Scan for the cell matching the given text and deliver its (X, Y) coordinate at center. 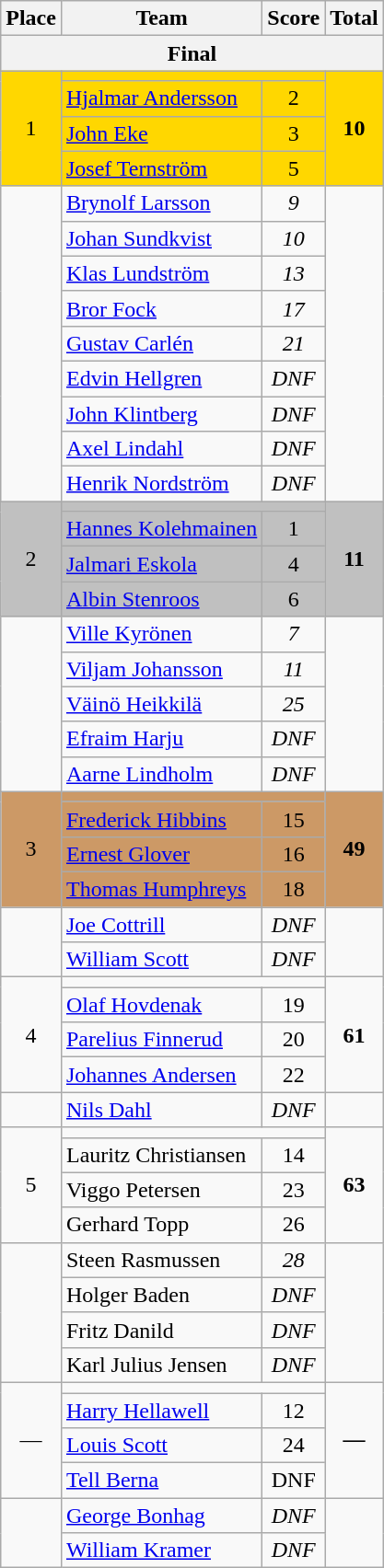
24 (294, 1446)
Holger Baden (161, 1295)
18 (294, 889)
Thomas Humphreys (161, 889)
Brynolf Larsson (161, 203)
Axel Lindahl (161, 449)
12 (294, 1411)
John Eke (161, 133)
Fritz Danild (161, 1330)
Frederick Hibbins (161, 819)
9 (294, 203)
Place (31, 18)
Väinö Heikkilä (161, 704)
Johan Sundkvist (161, 238)
Tell Berna (161, 1481)
26 (294, 1225)
John Klintberg (161, 413)
Aarne Lindholm (161, 774)
William Scott (161, 960)
Klas Lundström (161, 273)
7 (294, 634)
Hjalmar Andersson (161, 98)
49 (355, 848)
George Bonhag (161, 1516)
Nils Dahl (161, 1110)
Johannes Andersen (161, 1075)
28 (294, 1260)
Ernest Glover (161, 854)
Ville Kyrönen (161, 634)
19 (294, 1005)
Jalmari Eskola (161, 564)
Total (355, 18)
Viggo Petersen (161, 1190)
Olaf Hovdenak (161, 1005)
20 (294, 1040)
Steen Rasmussen (161, 1260)
16 (294, 854)
15 (294, 819)
61 (355, 1034)
Henrik Nordström (161, 484)
Lauritz Christiansen (161, 1155)
William Kramer (161, 1551)
Efraim Harju (161, 739)
21 (294, 343)
Gustav Carlén (161, 343)
63 (355, 1185)
Karl Julius Jensen (161, 1365)
Edvin Hellgren (161, 378)
Albin Stenroos (161, 599)
25 (294, 704)
13 (294, 273)
6 (294, 599)
Gerhard Topp (161, 1225)
22 (294, 1075)
Louis Scott (161, 1446)
17 (294, 308)
Parelius Finnerud (161, 1040)
14 (294, 1155)
23 (294, 1190)
Final (192, 53)
Joe Cottrill (161, 925)
Team (161, 18)
Harry Hellawell (161, 1411)
Score (294, 18)
Hannes Kolehmainen (161, 529)
Josef Ternström (161, 168)
Bror Fock (161, 308)
Viljam Johansson (161, 669)
